Search for the cell housing the specified text and yield its [x, y] center coordinate. 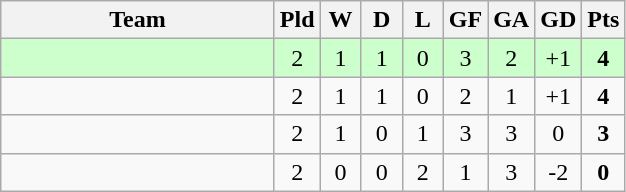
Pld [297, 20]
Pts [604, 20]
L [422, 20]
-2 [558, 172]
GF [465, 20]
D [382, 20]
W [340, 20]
GA [512, 20]
GD [558, 20]
Team [138, 20]
